Detect which cell encompasses the target text, then output its (X, Y) center coordinate. 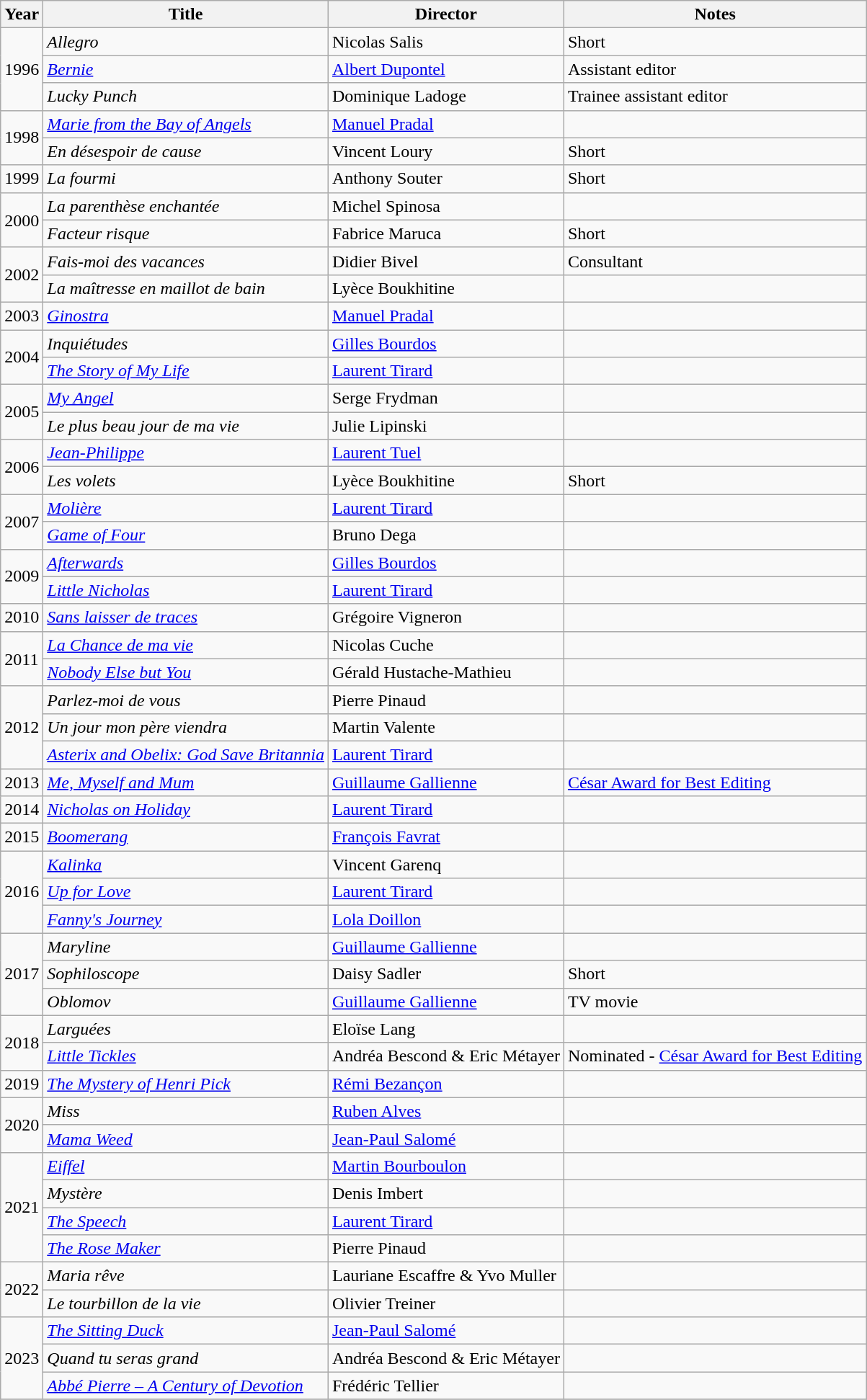
Laurent Tuel (445, 453)
Mystère (186, 1193)
Title (186, 14)
2016 (22, 892)
2015 (22, 837)
Consultant (715, 261)
Lola Doillon (445, 919)
The Rose Maker (186, 1249)
Fanny's Journey (186, 919)
Michel Spinosa (445, 206)
2018 (22, 1043)
Abbé Pierre – A Century of Devotion (186, 1386)
Jean-Philippe (186, 453)
Vincent Garenq (445, 865)
Assistant editor (715, 69)
Me, Myself and Mum (186, 782)
Ginostra (186, 316)
The Speech (186, 1221)
Maryline (186, 947)
Albert Dupontel (445, 69)
Oblomov (186, 1002)
Larguées (186, 1029)
Lucky Punch (186, 97)
Game of Four (186, 535)
2023 (22, 1358)
Notes (715, 14)
La parenthèse enchantée (186, 206)
Frédéric Tellier (445, 1386)
Allegro (186, 42)
Quand tu seras grand (186, 1358)
The Sitting Duck (186, 1331)
Didier Bivel (445, 261)
2017 (22, 974)
Facteur risque (186, 233)
Eloïse Lang (445, 1029)
2004 (22, 357)
Nobody Else but You (186, 672)
Dominique Ladoge (445, 97)
1999 (22, 179)
Nicolas Cuche (445, 645)
Nominated - César Award for Best Editing (715, 1056)
Marie from the Bay of Angels (186, 124)
Anthony Souter (445, 179)
Lauriane Escaffre & Yvo Muller (445, 1276)
2002 (22, 275)
Sophiloscope (186, 974)
2012 (22, 727)
Little Tickles (186, 1056)
Trainee assistant editor (715, 97)
Julie Lipinski (445, 426)
Fais-moi des vacances (186, 261)
Parlez-moi de vous (186, 700)
The Story of My Life (186, 371)
Vincent Loury (445, 151)
2010 (22, 617)
Eiffel (186, 1166)
Afterwards (186, 563)
Rémi Bezançon (445, 1084)
TV movie (715, 1002)
Olivier Treiner (445, 1303)
Fabrice Maruca (445, 233)
Les volets (186, 481)
Asterix and Obelix: God Save Britannia (186, 754)
2022 (22, 1290)
2014 (22, 810)
1998 (22, 138)
Le plus beau jour de ma vie (186, 426)
1996 (22, 69)
Miss (186, 1111)
Bruno Dega (445, 535)
Molière (186, 508)
Mama Weed (186, 1138)
Denis Imbert (445, 1193)
The Mystery of Henri Pick (186, 1084)
Gérald Hustache-Mathieu (445, 672)
2006 (22, 467)
Nicholas on Holiday (186, 810)
2019 (22, 1084)
Nicolas Salis (445, 42)
François Favrat (445, 837)
Martin Valente (445, 727)
Little Nicholas (186, 590)
Le tourbillon de la vie (186, 1303)
Sans laisser de traces (186, 617)
2020 (22, 1125)
2011 (22, 659)
2000 (22, 220)
2009 (22, 576)
Boomerang (186, 837)
Un jour mon père viendra (186, 727)
2021 (22, 1207)
Bernie (186, 69)
Up for Love (186, 892)
Inquiétudes (186, 344)
2013 (22, 782)
Daisy Sadler (445, 974)
Martin Bourboulon (445, 1166)
Maria rêve (186, 1276)
La Chance de ma vie (186, 645)
La fourmi (186, 179)
Year (22, 14)
2007 (22, 522)
Serge Frydman (445, 398)
Grégoire Vigneron (445, 617)
Director (445, 14)
Ruben Alves (445, 1111)
Kalinka (186, 865)
En désespoir de cause (186, 151)
La maîtresse en maillot de bain (186, 288)
2005 (22, 412)
César Award for Best Editing (715, 782)
My Angel (186, 398)
2003 (22, 316)
